Pinpoint the cell where the given text exists, returning its [x, y] midpoint coordinate. 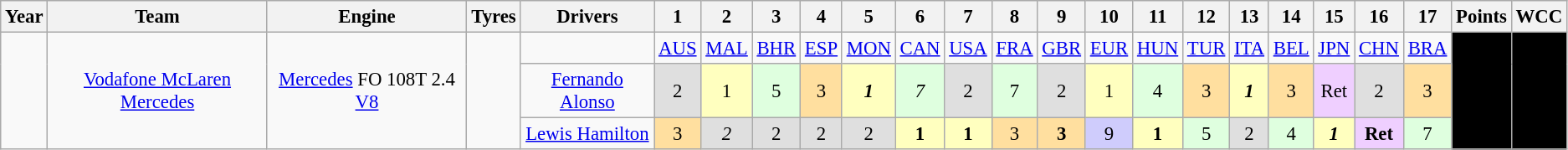
8 [1014, 17]
USA [968, 49]
JPN [1334, 49]
AUS [678, 49]
Lewis Hamilton [587, 134]
Tyres [494, 17]
Year [24, 17]
BHR [776, 49]
15 [1334, 17]
TUR [1207, 49]
Fernando Alonso [587, 91]
Points [1481, 17]
CAN [920, 49]
16 [1379, 17]
17 [1427, 17]
6 [920, 17]
EX* [1539, 91]
CHN [1379, 49]
10 [1109, 17]
WCC [1539, 17]
HUN [1158, 49]
MAL [726, 49]
13 [1250, 17]
BEL [1291, 49]
MON [869, 49]
ITA [1250, 49]
DSQ‡ [1481, 91]
Team [157, 17]
BRA [1427, 49]
Engine [366, 17]
12 [1207, 17]
Mercedes FO 108T 2.4 V8 [366, 91]
Vodafone McLaren Mercedes [157, 91]
11 [1158, 17]
14 [1291, 17]
Drivers [587, 17]
FRA [1014, 49]
EUR [1109, 49]
ESP [822, 49]
GBR [1061, 49]
